Provide the (x, y) coordinate of the cell's center where the given text is located.  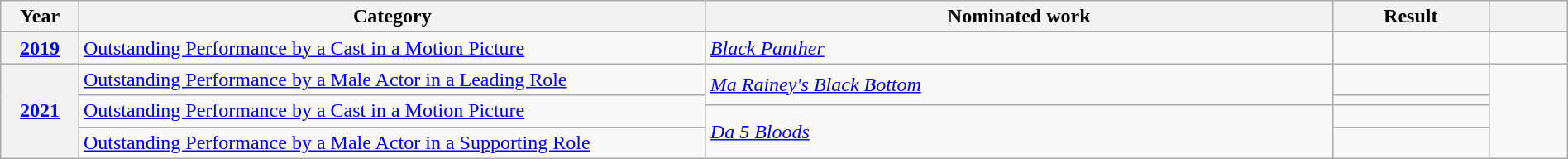
Result (1411, 17)
Ma Rainey's Black Bottom (1019, 84)
2019 (40, 48)
Category (392, 17)
Da 5 Bloods (1019, 131)
Nominated work (1019, 17)
Outstanding Performance by a Male Actor in a Supporting Role (392, 142)
Black Panther (1019, 48)
Outstanding Performance by a Male Actor in a Leading Role (392, 79)
Year (40, 17)
2021 (40, 111)
